Scan for the cell matching the given text and deliver its (X, Y) coordinate at center. 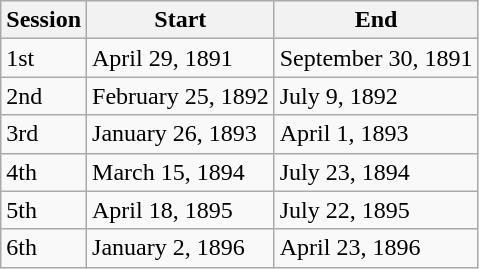
2nd (44, 96)
July 9, 1892 (376, 96)
July 23, 1894 (376, 172)
End (376, 20)
April 18, 1895 (181, 210)
April 23, 1896 (376, 248)
March 15, 1894 (181, 172)
6th (44, 248)
July 22, 1895 (376, 210)
February 25, 1892 (181, 96)
January 2, 1896 (181, 248)
April 1, 1893 (376, 134)
Start (181, 20)
January 26, 1893 (181, 134)
April 29, 1891 (181, 58)
4th (44, 172)
5th (44, 210)
Session (44, 20)
September 30, 1891 (376, 58)
3rd (44, 134)
1st (44, 58)
